Output the (X, Y) coordinate of the center of the cell containing the given text.  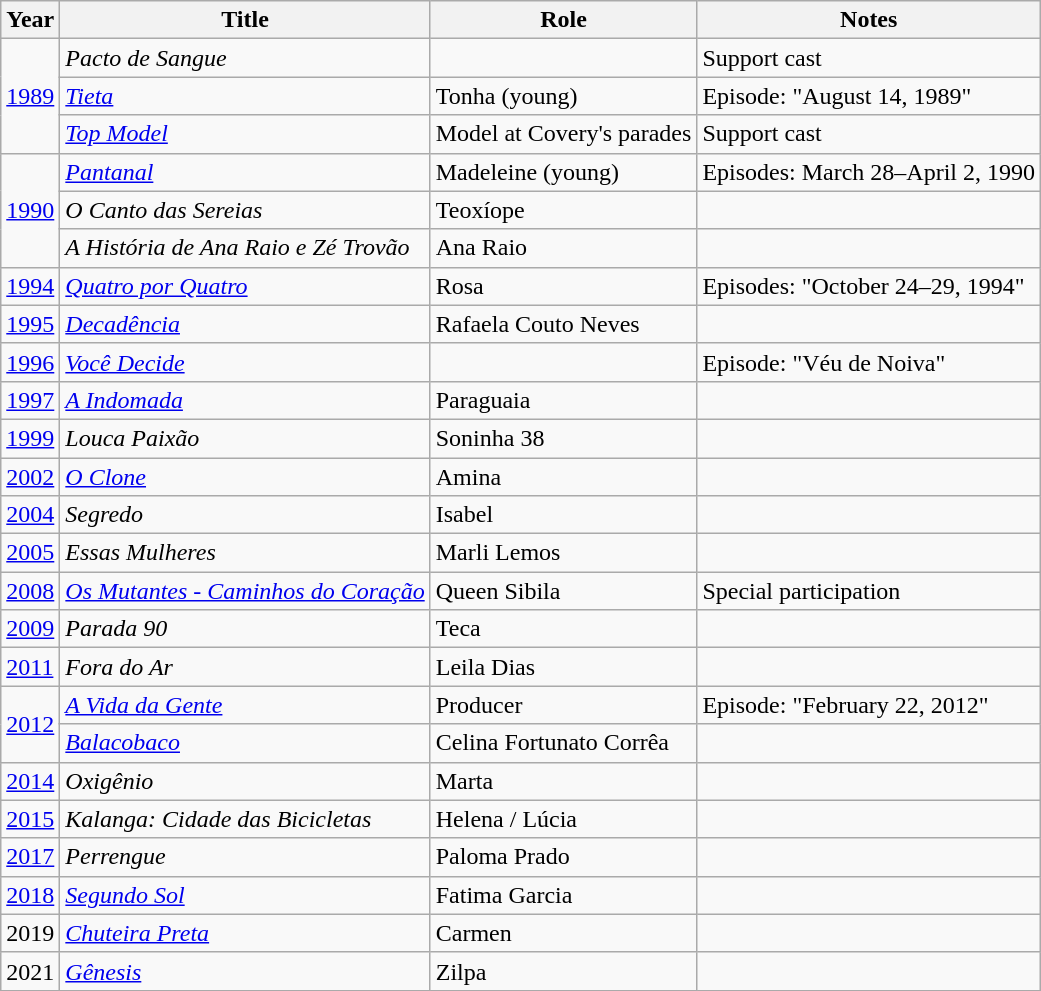
Rafaela Couto Neves (564, 324)
2005 (30, 553)
Oxigênio (245, 781)
Kalanga: Cidade das Bicicletas (245, 819)
Teca (564, 629)
Paloma Prado (564, 857)
Louca Paixão (245, 438)
Quatro por Quatro (245, 286)
Helena / Lúcia (564, 819)
Ana Raio (564, 248)
Title (245, 20)
Madeleine (young) (564, 172)
2011 (30, 667)
Chuteira Preta (245, 933)
2021 (30, 971)
Você Decide (245, 362)
1994 (30, 286)
Episode: "February 22, 2012" (869, 705)
2015 (30, 819)
Fatima Garcia (564, 895)
A História de Ana Raio e Zé Trovão (245, 248)
Segredo (245, 515)
Producer (564, 705)
Celina Fortunato Corrêa (564, 743)
Role (564, 20)
Episodes: March 28–April 2, 1990 (869, 172)
Tonha (young) (564, 96)
Parada 90 (245, 629)
Decadência (245, 324)
Episode: "August 14, 1989" (869, 96)
Tieta (245, 96)
Episodes: "October 24–29, 1994" (869, 286)
1989 (30, 96)
Model at Covery's parades (564, 134)
1997 (30, 400)
Fora do Ar (245, 667)
O Canto das Sereias (245, 210)
A Indomada (245, 400)
2014 (30, 781)
Teoxíope (564, 210)
Leila Dias (564, 667)
Carmen (564, 933)
2017 (30, 857)
Episode: "Véu de Noiva" (869, 362)
1999 (30, 438)
O Clone (245, 477)
2008 (30, 591)
Special participation (869, 591)
Notes (869, 20)
1996 (30, 362)
Pantanal (245, 172)
2019 (30, 933)
Top Model (245, 134)
Gênesis (245, 971)
Os Mutantes - Caminhos do Coração (245, 591)
Zilpa (564, 971)
Essas Mulheres (245, 553)
2012 (30, 724)
Paraguaia (564, 400)
Pacto de Sangue (245, 58)
2018 (30, 895)
A Vida da Gente (245, 705)
Soninha 38 (564, 438)
Balacobaco (245, 743)
Isabel (564, 515)
Marli Lemos (564, 553)
2009 (30, 629)
Perrengue (245, 857)
1990 (30, 210)
Rosa (564, 286)
Amina (564, 477)
1995 (30, 324)
Year (30, 20)
2002 (30, 477)
2004 (30, 515)
Queen Sibila (564, 591)
Segundo Sol (245, 895)
Marta (564, 781)
